For the text-containing cell, return its midpoint in [X, Y] coordinate format. 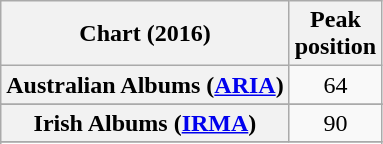
Australian Albums (ARIA) [145, 85]
Peakposition [335, 34]
64 [335, 85]
Chart (2016) [145, 34]
90 [335, 123]
Irish Albums (IRMA) [145, 123]
